Pinpoint the cell where the given text exists, returning its [x, y] midpoint coordinate. 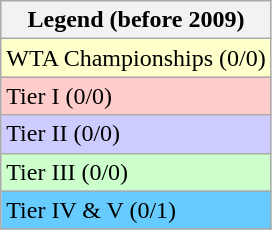
Legend (before 2009) [136, 20]
WTA Championships (0/0) [136, 58]
Tier II (0/0) [136, 134]
Tier I (0/0) [136, 96]
Tier III (0/0) [136, 172]
Tier IV & V (0/1) [136, 210]
